Pinpoint the cell where the given text exists, returning its [X, Y] midpoint coordinate. 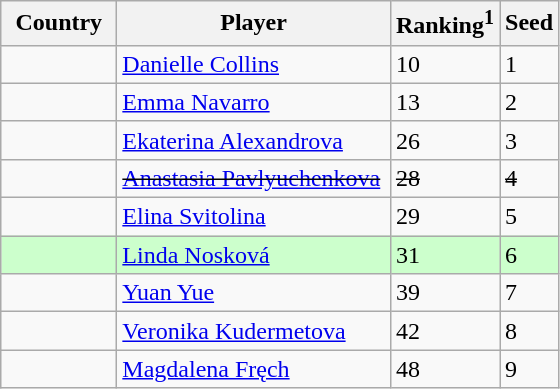
42 [444, 331]
13 [444, 102]
28 [444, 178]
Elina Svitolina [254, 217]
29 [444, 217]
Seed [530, 24]
39 [444, 293]
Player [254, 24]
Emma Navarro [254, 102]
Veronika Kudermetova [254, 331]
Magdalena Fręch [254, 369]
Country [59, 24]
9 [530, 369]
26 [444, 140]
8 [530, 331]
Ranking1 [444, 24]
Linda Nosková [254, 255]
2 [530, 102]
31 [444, 255]
Ekaterina Alexandrova [254, 140]
48 [444, 369]
10 [444, 64]
6 [530, 255]
Yuan Yue [254, 293]
4 [530, 178]
Danielle Collins [254, 64]
Anastasia Pavlyuchenkova [254, 178]
5 [530, 217]
1 [530, 64]
3 [530, 140]
7 [530, 293]
